For the text-containing cell, return its midpoint in [x, y] coordinate format. 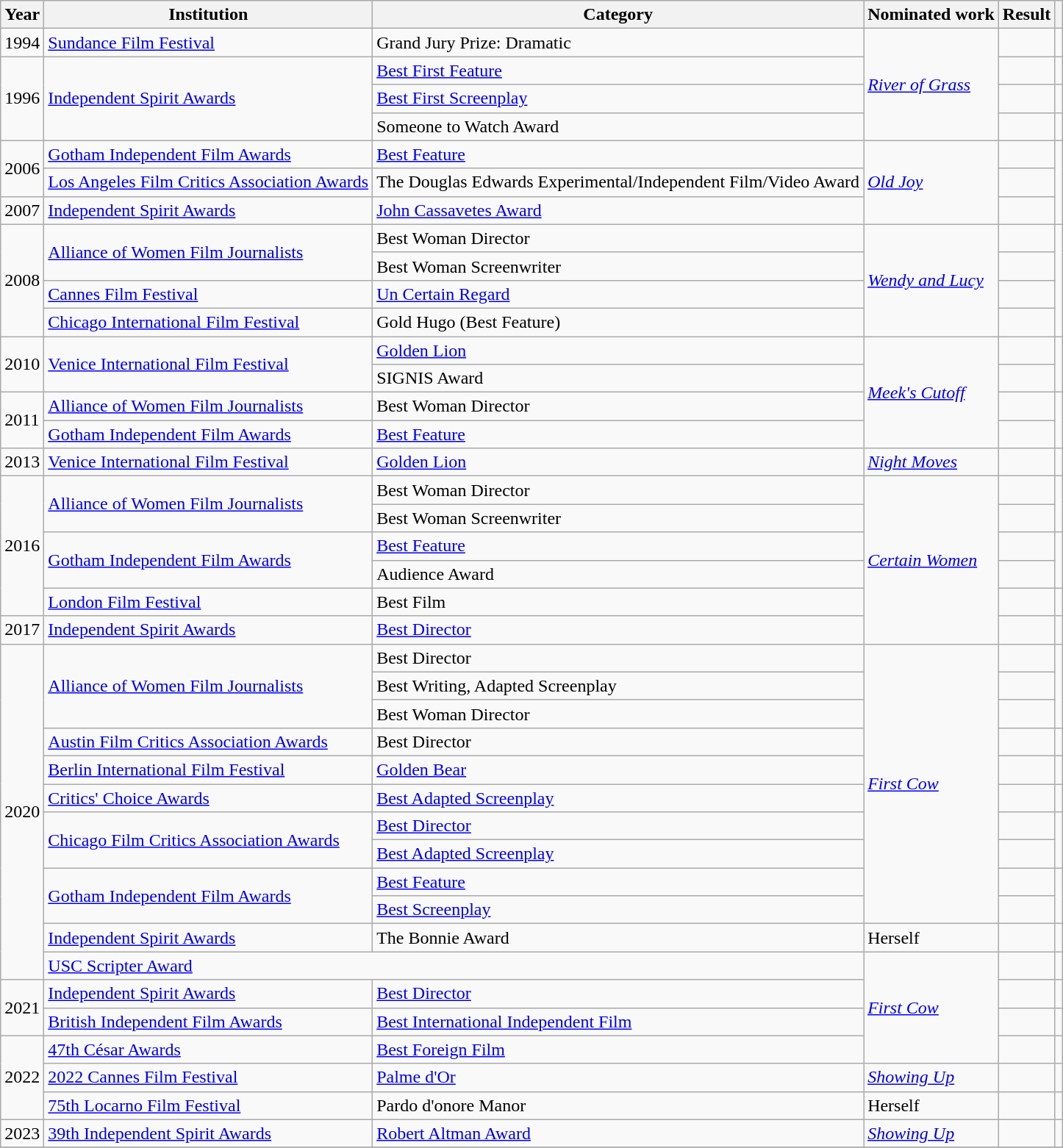
Certain Women [931, 560]
Result [1026, 15]
2021 [22, 1008]
Un Certain Regard [618, 294]
British Independent Film Awards [209, 1022]
Best Film [618, 602]
47th César Awards [209, 1050]
The Bonnie Award [618, 938]
39th Independent Spirit Awards [209, 1133]
SIGNIS Award [618, 379]
Wendy and Lucy [931, 280]
Night Moves [931, 462]
Robert Altman Award [618, 1133]
The Douglas Edwards Experimental/Independent Film/Video Award [618, 182]
Golden Bear [618, 769]
Pardo d'onore Manor [618, 1105]
2010 [22, 365]
Year [22, 15]
1996 [22, 98]
Berlin International Film Festival [209, 769]
London Film Festival [209, 602]
Los Angeles Film Critics Association Awards [209, 182]
2007 [22, 210]
Grand Jury Prize: Dramatic [618, 43]
2020 [22, 811]
USC Scripter Award [454, 966]
75th Locarno Film Festival [209, 1105]
John Cassavetes Award [618, 210]
2023 [22, 1133]
2016 [22, 546]
2013 [22, 462]
Meek's Cutoff [931, 392]
Chicago Film Critics Association Awards [209, 840]
Best Foreign Film [618, 1050]
Best First Screenplay [618, 98]
Gold Hugo (Best Feature) [618, 322]
Best International Independent Film [618, 1022]
Audience Award [618, 574]
1994 [22, 43]
Chicago International Film Festival [209, 322]
2008 [22, 280]
Nominated work [931, 15]
2022 Cannes Film Festival [209, 1077]
Cannes Film Festival [209, 294]
Category [618, 15]
Someone to Watch Award [618, 126]
Best Screenplay [618, 910]
Critics' Choice Awards [209, 797]
Old Joy [931, 182]
2022 [22, 1077]
Best First Feature [618, 71]
River of Grass [931, 85]
2006 [22, 168]
Palme d'Or [618, 1077]
Institution [209, 15]
Best Writing, Adapted Screenplay [618, 686]
Austin Film Critics Association Awards [209, 742]
2017 [22, 630]
Sundance Film Festival [209, 43]
2011 [22, 420]
